Output the [x, y] coordinate of the center of the cell containing the given text.  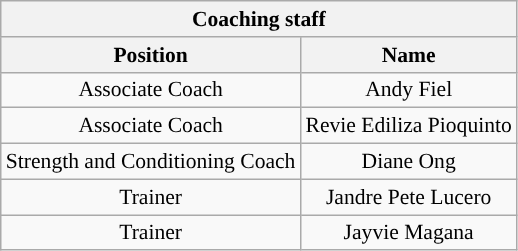
Jayvie Magana [408, 233]
Name [408, 55]
Jandre Pete Lucero [408, 197]
Diane Ong [408, 162]
Andy Fiel [408, 90]
Position [151, 55]
Strength and Conditioning Coach [151, 162]
Coaching staff [259, 19]
Revie Ediliza Pioquinto [408, 126]
